Scan for the cell matching the given text and deliver its [X, Y] coordinate at center. 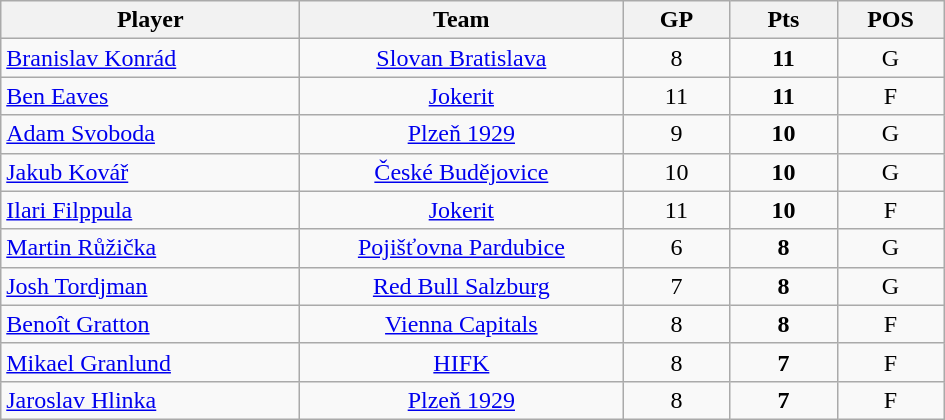
Benoît Gratton [150, 324]
Pts [784, 20]
GP [676, 20]
Martin Růžička [150, 248]
Adam Svoboda [150, 134]
Vienna Capitals [462, 324]
Jakub Kovář [150, 172]
Josh Tordjman [150, 286]
HIFK [462, 362]
Red Bull Salzburg [462, 286]
9 [676, 134]
Pojišťovna Pardubice [462, 248]
Player [150, 20]
Mikael Granlund [150, 362]
Ben Eaves [150, 96]
České Budějovice [462, 172]
Jaroslav Hlinka [150, 400]
Ilari Filppula [150, 210]
POS [890, 20]
Branislav Konrád [150, 58]
6 [676, 248]
Slovan Bratislava [462, 58]
Team [462, 20]
